Identify which cell holds the provided text, then report its [X, Y] central coordinate. 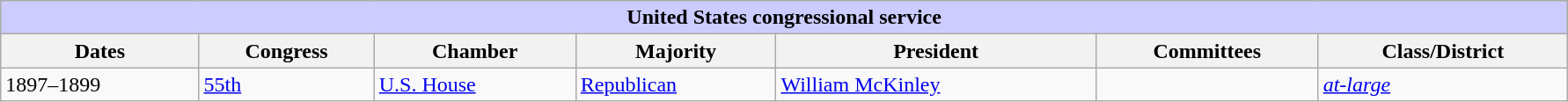
Chamber [475, 51]
55th [287, 84]
William McKinley [936, 84]
Majority [676, 51]
Republican [676, 84]
1897–1899 [100, 84]
United States congressional service [785, 18]
Committees [1207, 51]
Class/District [1443, 51]
Congress [287, 51]
U.S. House [475, 84]
at-large [1443, 84]
Dates [100, 51]
President [936, 51]
